Determine the (x, y) coordinate at the center of the cell enclosing the given text.  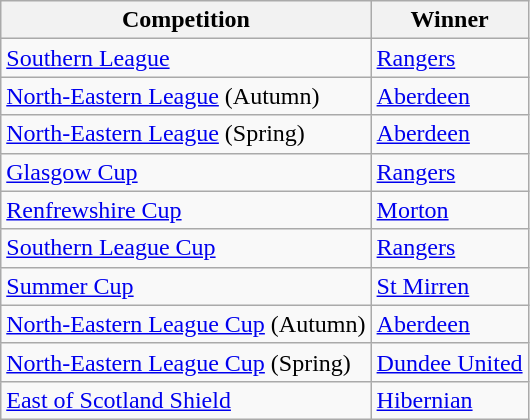
Glasgow Cup (186, 172)
Hibernian (450, 400)
Competition (186, 20)
North-Eastern League Cup (Spring) (186, 362)
Morton (450, 210)
Renfrewshire Cup (186, 210)
Winner (450, 20)
St Mirren (450, 286)
Southern League Cup (186, 248)
Summer Cup (186, 286)
Southern League (186, 58)
North-Eastern League Cup (Autumn) (186, 324)
North-Eastern League (Autumn) (186, 96)
North-Eastern League (Spring) (186, 134)
Dundee United (450, 362)
East of Scotland Shield (186, 400)
